Output the [x, y] coordinate of the center of the cell containing the given text.  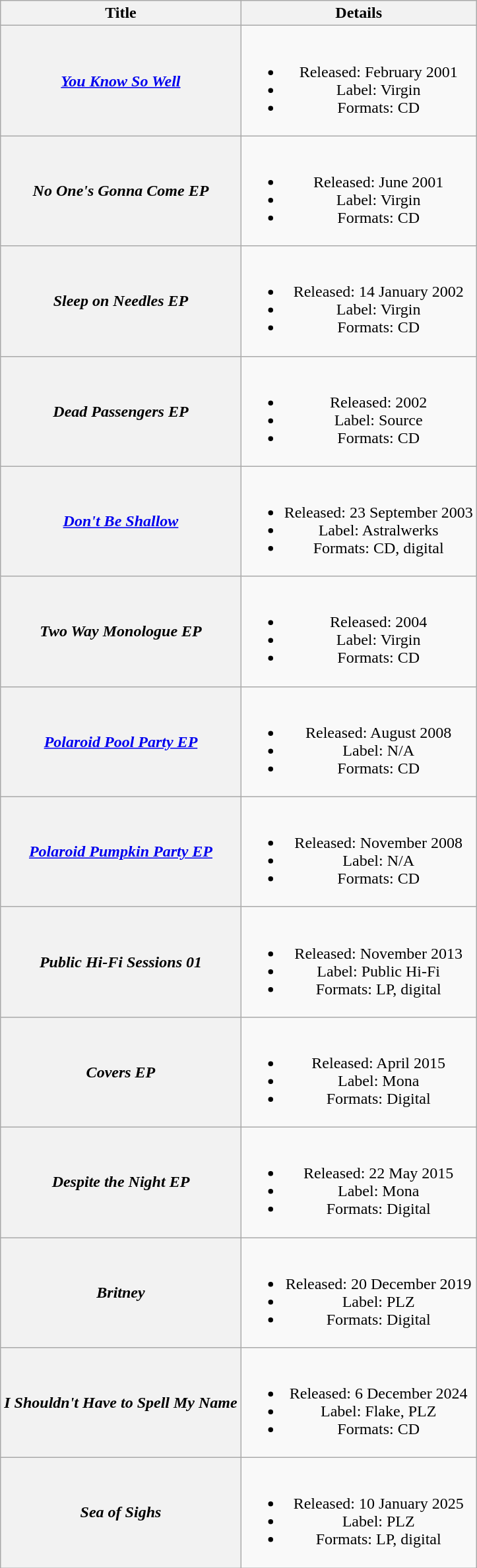
Released: 10 January 2025Label: PLZFormats: LP, digital [359, 1513]
Released: November 2008Label: N/AFormats: CD [359, 852]
I Shouldn't Have to Spell My Name [121, 1403]
Sleep on Needles EP [121, 301]
Released: August 2008Label: N/AFormats: CD [359, 741]
Sea of Sighs [121, 1513]
Released: 20 December 2019Label: PLZFormats: Digital [359, 1292]
Details [359, 13]
Released: June 2001Label: VirginFormats: CD [359, 191]
Released: February 2001Label: VirginFormats: CD [359, 80]
Polaroid Pool Party EP [121, 741]
Released: 6 December 2024Label: Flake, PLZFormats: CD [359, 1403]
Covers EP [121, 1072]
Released: 23 September 2003Label: AstralwerksFormats: CD, digital [359, 521]
You Know So Well [121, 80]
Released: November 2013Label: Public Hi-FiFormats: LP, digital [359, 961]
Title [121, 13]
Dead Passengers EP [121, 411]
Released: 22 May 2015Label: MonaFormats: Digital [359, 1182]
Two Way Monologue EP [121, 632]
Britney [121, 1292]
Released: 14 January 2002Label: VirginFormats: CD [359, 301]
Polaroid Pumpkin Party EP [121, 852]
Don't Be Shallow [121, 521]
No One's Gonna Come EP [121, 191]
Released: April 2015Label: MonaFormats: Digital [359, 1072]
Released: 2004Label: VirginFormats: CD [359, 632]
Public Hi-Fi Sessions 01 [121, 961]
Despite the Night EP [121, 1182]
Released: 2002Label: SourceFormats: CD [359, 411]
